Capture the cell that displays the provided text and extract its [x, y] central coordinate. 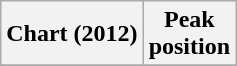
Peakposition [189, 34]
Chart (2012) [72, 34]
